Scan for the cell matching the given text and deliver its (x, y) coordinate at center. 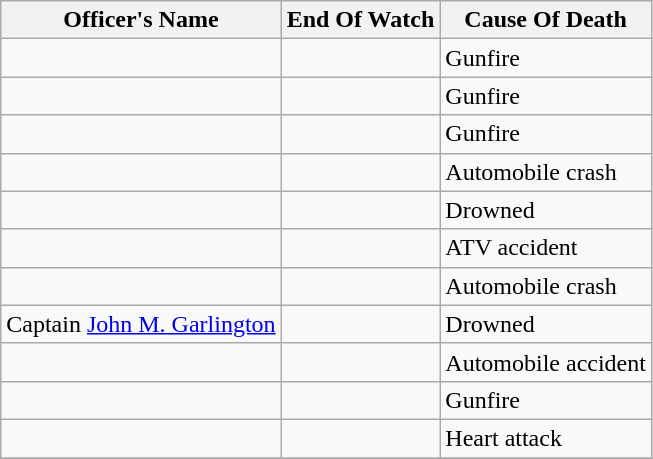
Heart attack (546, 438)
Cause Of Death (546, 20)
Officer's Name (141, 20)
Captain John M. Garlington (141, 324)
End Of Watch (360, 20)
Automobile accident (546, 362)
ATV accident (546, 248)
